Locate the cell with the specified text and output its [x, y] center coordinate. 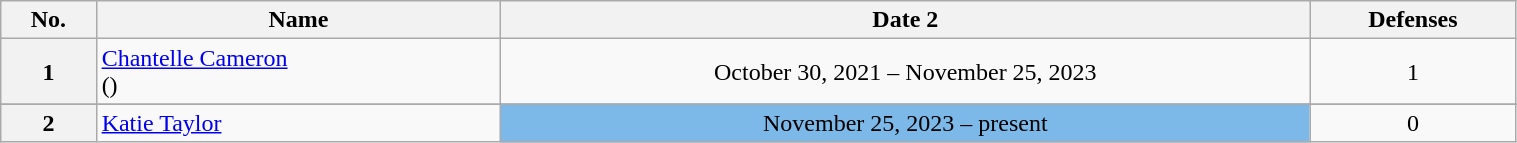
Date 2 [906, 20]
No. [48, 20]
Chantelle Cameron() [298, 72]
0 [1413, 123]
Name [298, 20]
November 25, 2023 – present [906, 123]
October 30, 2021 – November 25, 2023 [906, 72]
2 [48, 123]
Defenses [1413, 20]
Katie Taylor [298, 123]
